From the cell containing the given text, extract its center point as (x, y) coordinate. 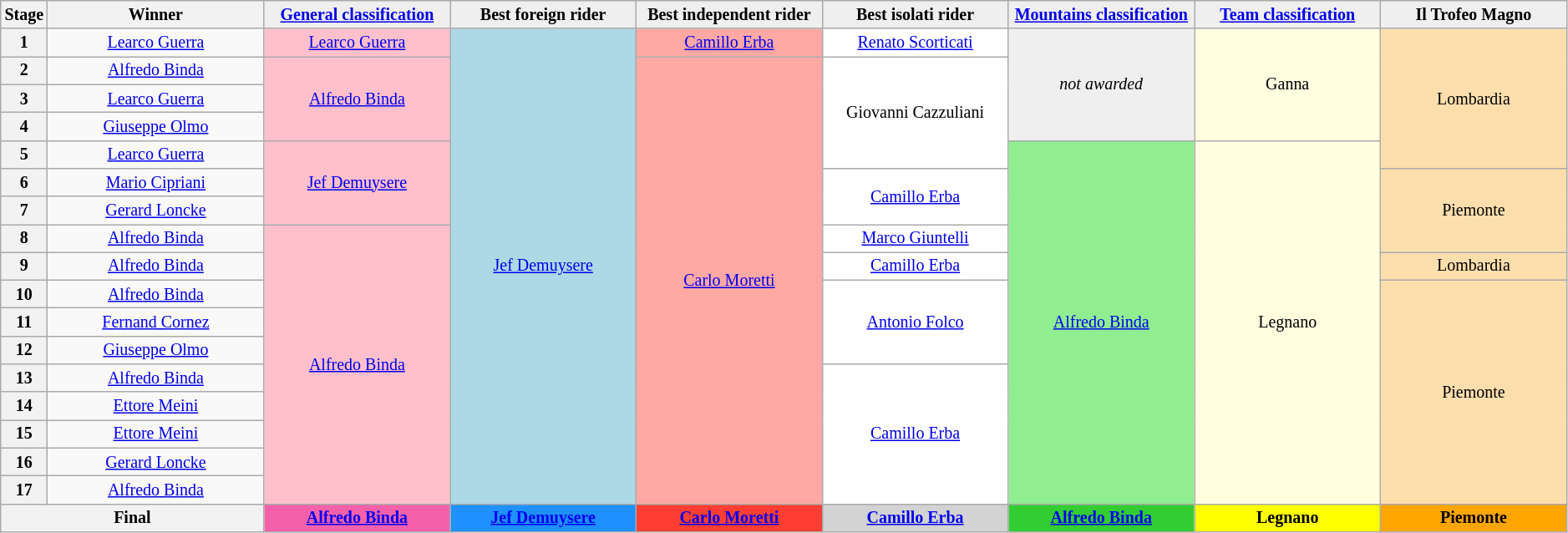
Il Trofeo Magno (1474, 15)
14 (24, 406)
Team classification (1288, 15)
Best isolati rider (915, 15)
8 (24, 239)
Renato Scorticati (915, 43)
Ganna (1288, 85)
11 (24, 322)
10 (24, 294)
3 (24, 99)
13 (24, 378)
7 (24, 211)
Final (132, 518)
not awarded (1101, 85)
Antonio Folco (915, 322)
16 (24, 463)
Giovanni Cazzuliani (915, 113)
Best foreign rider (543, 15)
4 (24, 127)
General classification (358, 15)
Fernand Cornez (155, 322)
Best independent rider (728, 15)
15 (24, 434)
17 (24, 490)
Mountains classification (1101, 15)
Stage (24, 15)
12 (24, 351)
5 (24, 154)
Marco Giuntelli (915, 239)
Winner (155, 15)
Mario Cipriani (155, 182)
6 (24, 182)
1 (24, 43)
2 (24, 70)
9 (24, 266)
